Identify which cell holds the provided text, then report its (X, Y) central coordinate. 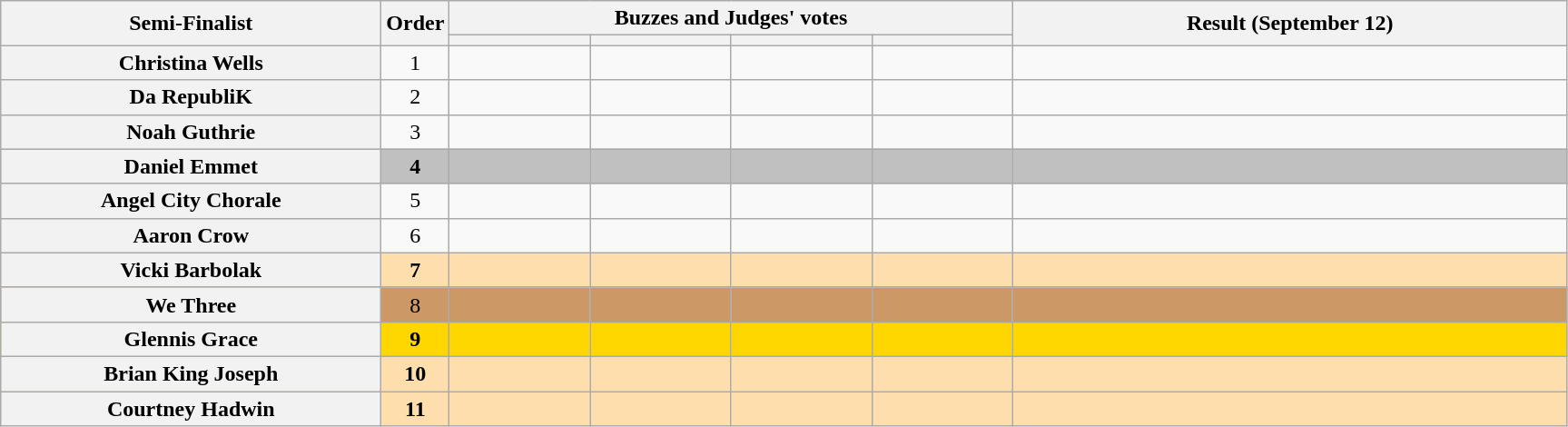
10 (416, 373)
4 (416, 166)
Aaron Crow (191, 235)
Order (416, 24)
Vicki Barbolak (191, 270)
We Three (191, 304)
2 (416, 97)
Daniel Emmet (191, 166)
Semi-Finalist (191, 24)
9 (416, 339)
Da RepubliK (191, 97)
3 (416, 132)
Glennis Grace (191, 339)
Brian King Joseph (191, 373)
11 (416, 408)
8 (416, 304)
1 (416, 63)
7 (416, 270)
Christina Wells (191, 63)
Courtney Hadwin (191, 408)
Buzzes and Judges' votes (731, 18)
Noah Guthrie (191, 132)
Angel City Chorale (191, 201)
6 (416, 235)
5 (416, 201)
Result (September 12) (1289, 24)
